For the text-containing cell, return its midpoint in (x, y) coordinate format. 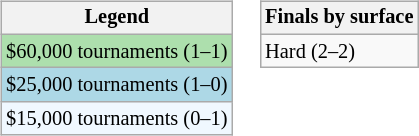
$60,000 tournaments (1–1) (116, 51)
Hard (2–2) (339, 51)
Legend (116, 18)
$15,000 tournaments (0–1) (116, 119)
$25,000 tournaments (1–0) (116, 85)
Finals by surface (339, 18)
